Output the (X, Y) coordinate of the center of the cell containing the given text.  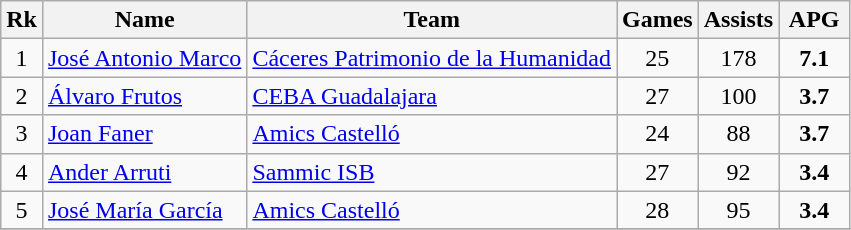
Ander Arruti (144, 172)
Cáceres Patrimonio de la Humanidad (432, 58)
4 (22, 172)
2 (22, 96)
28 (657, 210)
100 (738, 96)
Rk (22, 20)
7.1 (814, 58)
1 (22, 58)
Joan Faner (144, 134)
24 (657, 134)
José María García (144, 210)
Team (432, 20)
Games (657, 20)
José Antonio Marco (144, 58)
APG (814, 20)
92 (738, 172)
Name (144, 20)
88 (738, 134)
Álvaro Frutos (144, 96)
3 (22, 134)
178 (738, 58)
CEBA Guadalajara (432, 96)
Assists (738, 20)
5 (22, 210)
25 (657, 58)
95 (738, 210)
Sammic ISB (432, 172)
